Provide the (x, y) coordinate of the cell's center where the given text is located.  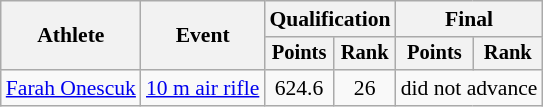
Event (202, 36)
624.6 (298, 88)
Final (470, 19)
Qualification (330, 19)
did not advance (470, 88)
26 (365, 88)
Athlete (71, 36)
10 m air rifle (202, 88)
Farah Onescuk (71, 88)
